From the cell containing the given text, extract its center point as [X, Y] coordinate. 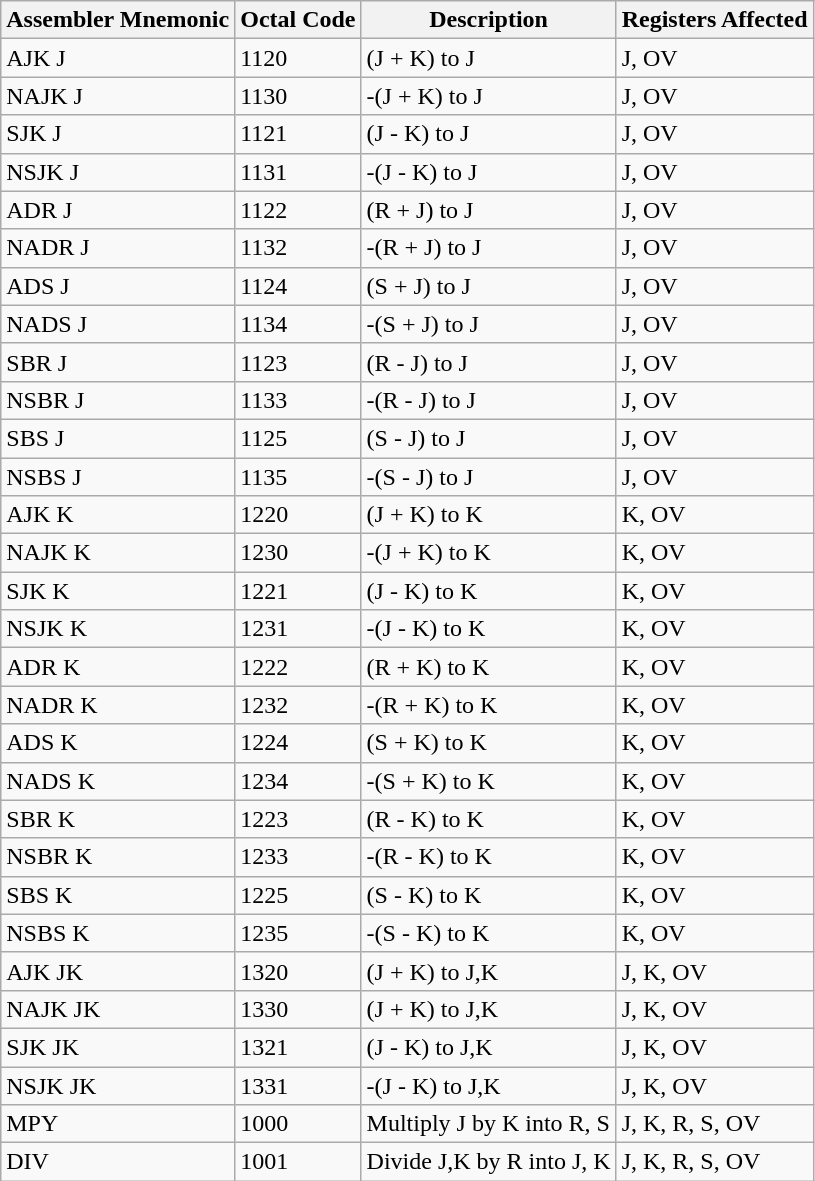
SJK J [118, 134]
(S - K) to K [488, 895]
-(S - K) to K [488, 933]
ADS K [118, 743]
1131 [298, 172]
1231 [298, 629]
-(J + K) to J [488, 96]
NAJK JK [118, 1009]
SBS K [118, 895]
1134 [298, 324]
AJK K [118, 515]
(J - K) to J,K [488, 1047]
1225 [298, 895]
(R + K) to K [488, 667]
Octal Code [298, 20]
Description [488, 20]
NADR J [118, 248]
ADR K [118, 667]
SBR K [118, 819]
1233 [298, 857]
1321 [298, 1047]
1331 [298, 1085]
(J + K) to J [488, 58]
NADR K [118, 705]
(R + J) to J [488, 210]
1234 [298, 781]
1123 [298, 362]
(S + J) to J [488, 286]
ADR J [118, 210]
SBR J [118, 362]
1221 [298, 591]
-(J + K) to K [488, 553]
1330 [298, 1009]
1220 [298, 515]
1135 [298, 477]
-(S - J) to J [488, 477]
-(R + K) to K [488, 705]
NADS K [118, 781]
1235 [298, 933]
(R - K) to K [488, 819]
AJK JK [118, 971]
1125 [298, 438]
ADS J [118, 286]
1222 [298, 667]
1000 [298, 1124]
-(S + K) to K [488, 781]
1132 [298, 248]
(R - J) to J [488, 362]
NSBR J [118, 400]
NAJK J [118, 96]
-(J - K) to J,K [488, 1085]
-(R + J) to J [488, 248]
DIV [118, 1162]
-(R - J) to J [488, 400]
1230 [298, 553]
-(J - K) to K [488, 629]
SBS J [118, 438]
(S - J) to J [488, 438]
1130 [298, 96]
(S + K) to K [488, 743]
NSJK K [118, 629]
Registers Affected [714, 20]
1232 [298, 705]
1224 [298, 743]
-(S + J) to J [488, 324]
SJK JK [118, 1047]
(J - K) to J [488, 134]
-(J - K) to J [488, 172]
AJK J [118, 58]
1133 [298, 400]
(J - K) to K [488, 591]
NAJK K [118, 553]
NSBR K [118, 857]
SJK K [118, 591]
Divide J,K by R into J, K [488, 1162]
NSBS K [118, 933]
Multiply J by K into R, S [488, 1124]
1120 [298, 58]
NSBS J [118, 477]
(J + K) to K [488, 515]
1223 [298, 819]
1122 [298, 210]
MPY [118, 1124]
1320 [298, 971]
-(R - K) to K [488, 857]
1001 [298, 1162]
NSJK JK [118, 1085]
1121 [298, 134]
Assembler Mnemonic [118, 20]
NADS J [118, 324]
NSJK J [118, 172]
1124 [298, 286]
